Find where the given text appears and provide that cell's center as (x, y) coordinate. 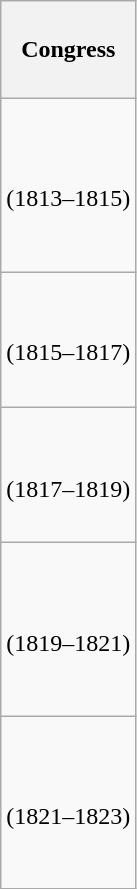
Congress (68, 50)
(1821–1823) (68, 802)
(1813–1815) (68, 185)
(1815–1817) (68, 340)
(1817–1819) (68, 474)
(1819–1821) (68, 630)
